Pinpoint the cell where the given text exists, returning its [X, Y] midpoint coordinate. 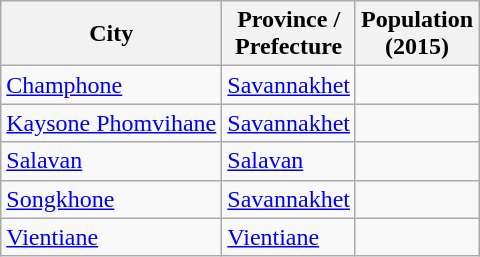
City [112, 34]
Population(2015) [416, 34]
Songkhone [112, 199]
Kaysone Phomvihane [112, 123]
Province /Prefecture [289, 34]
Champhone [112, 85]
